From the cell containing the given text, extract its center point as (x, y) coordinate. 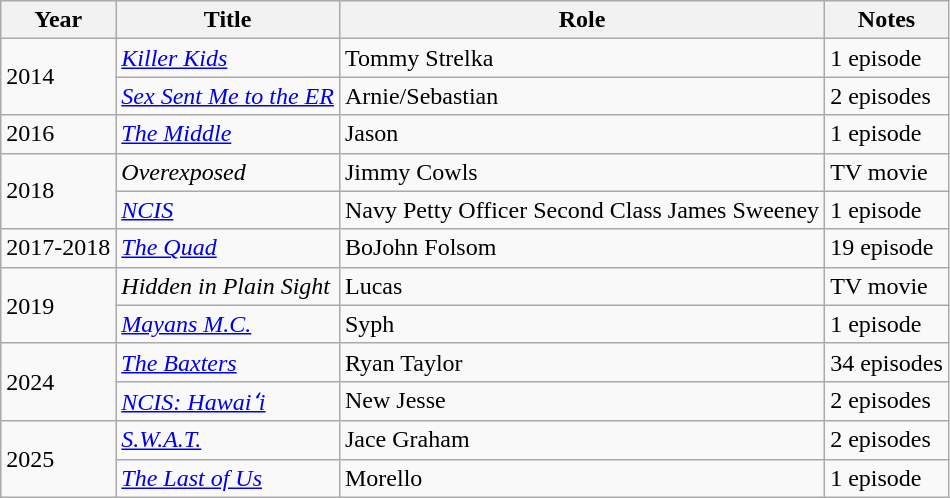
Overexposed (228, 172)
2024 (58, 382)
BoJohn Folsom (582, 248)
Tommy Strelka (582, 58)
Navy Petty Officer Second Class James Sweeney (582, 210)
The Quad (228, 248)
Hidden in Plain Sight (228, 286)
NCIS: Hawaiʻi (228, 401)
2018 (58, 191)
Jace Graham (582, 440)
Mayans M.C. (228, 324)
2025 (58, 459)
Ryan Taylor (582, 362)
Year (58, 20)
Arnie/Sebastian (582, 96)
34 episodes (887, 362)
Syph (582, 324)
Killer Kids (228, 58)
Morello (582, 478)
The Baxters (228, 362)
2019 (58, 305)
The Last of Us (228, 478)
Sex Sent Me to the ER (228, 96)
2017-2018 (58, 248)
Jimmy Cowls (582, 172)
Jason (582, 134)
The Middle (228, 134)
New Jesse (582, 401)
19 episode (887, 248)
Role (582, 20)
2016 (58, 134)
S.W.A.T. (228, 440)
Lucas (582, 286)
Title (228, 20)
Notes (887, 20)
2014 (58, 77)
NCIS (228, 210)
